Identify which cell holds the provided text, then report its [x, y] central coordinate. 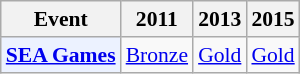
2011 [157, 19]
2015 [272, 19]
Event [61, 19]
SEA Games [61, 55]
2013 [220, 19]
Bronze [157, 55]
